Pinpoint the cell where the given text exists, returning its (x, y) midpoint coordinate. 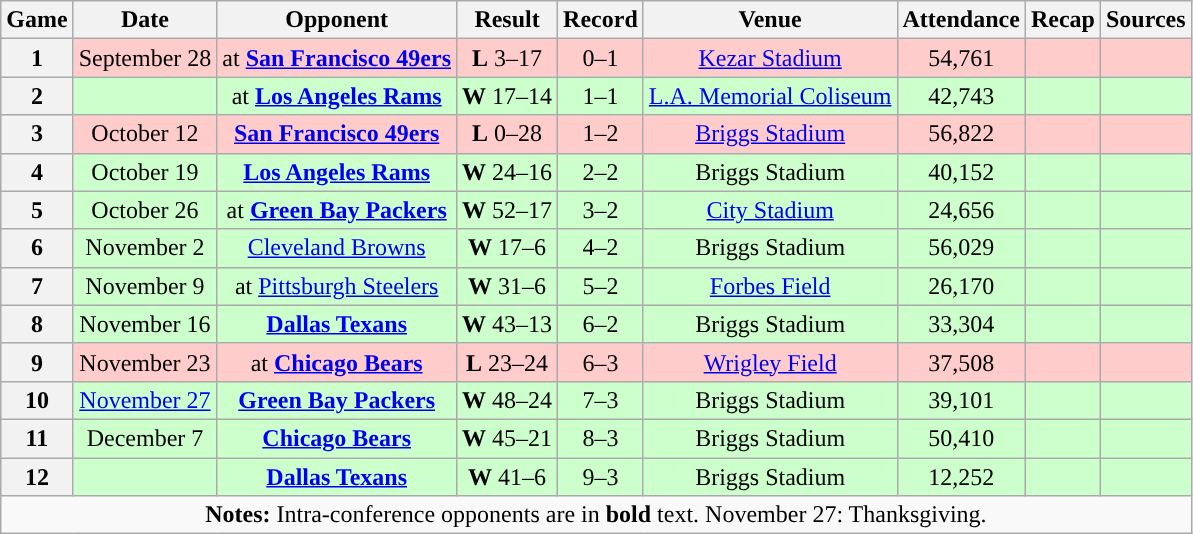
1 (37, 58)
24,656 (961, 210)
40,152 (961, 172)
5 (37, 210)
October 19 (145, 172)
Chicago Bears (337, 438)
4–2 (601, 248)
October 26 (145, 210)
November 9 (145, 286)
Date (145, 20)
L 0–28 (508, 134)
W 45–21 (508, 438)
50,410 (961, 438)
26,170 (961, 286)
3–2 (601, 210)
2 (37, 96)
W 17–6 (508, 248)
3 (37, 134)
Attendance (961, 20)
6 (37, 248)
L 3–17 (508, 58)
7 (37, 286)
56,822 (961, 134)
September 28 (145, 58)
7–3 (601, 400)
November 16 (145, 324)
12,252 (961, 477)
4 (37, 172)
November 23 (145, 362)
1–2 (601, 134)
Wrigley Field (770, 362)
5–2 (601, 286)
Los Angeles Rams (337, 172)
L.A. Memorial Coliseum (770, 96)
9–3 (601, 477)
0–1 (601, 58)
November 2 (145, 248)
December 7 (145, 438)
W 48–24 (508, 400)
W 31–6 (508, 286)
2–2 (601, 172)
Sources (1146, 20)
56,029 (961, 248)
at Green Bay Packers (337, 210)
Game (37, 20)
L 23–24 (508, 362)
W 17–14 (508, 96)
at Pittsburgh Steelers (337, 286)
11 (37, 438)
November 27 (145, 400)
42,743 (961, 96)
6–2 (601, 324)
Green Bay Packers (337, 400)
W 41–6 (508, 477)
Forbes Field (770, 286)
W 43–13 (508, 324)
at San Francisco 49ers (337, 58)
San Francisco 49ers (337, 134)
Notes: Intra-conference opponents are in bold text. November 27: Thanksgiving. (596, 515)
37,508 (961, 362)
33,304 (961, 324)
W 52–17 (508, 210)
10 (37, 400)
Cleveland Browns (337, 248)
9 (37, 362)
October 12 (145, 134)
at Chicago Bears (337, 362)
Recap (1062, 20)
Record (601, 20)
Opponent (337, 20)
Kezar Stadium (770, 58)
12 (37, 477)
8–3 (601, 438)
8 (37, 324)
W 24–16 (508, 172)
City Stadium (770, 210)
1–1 (601, 96)
Venue (770, 20)
Result (508, 20)
at Los Angeles Rams (337, 96)
54,761 (961, 58)
39,101 (961, 400)
6–3 (601, 362)
